Determine the (X, Y) coordinate at the center of the cell enclosing the given text.  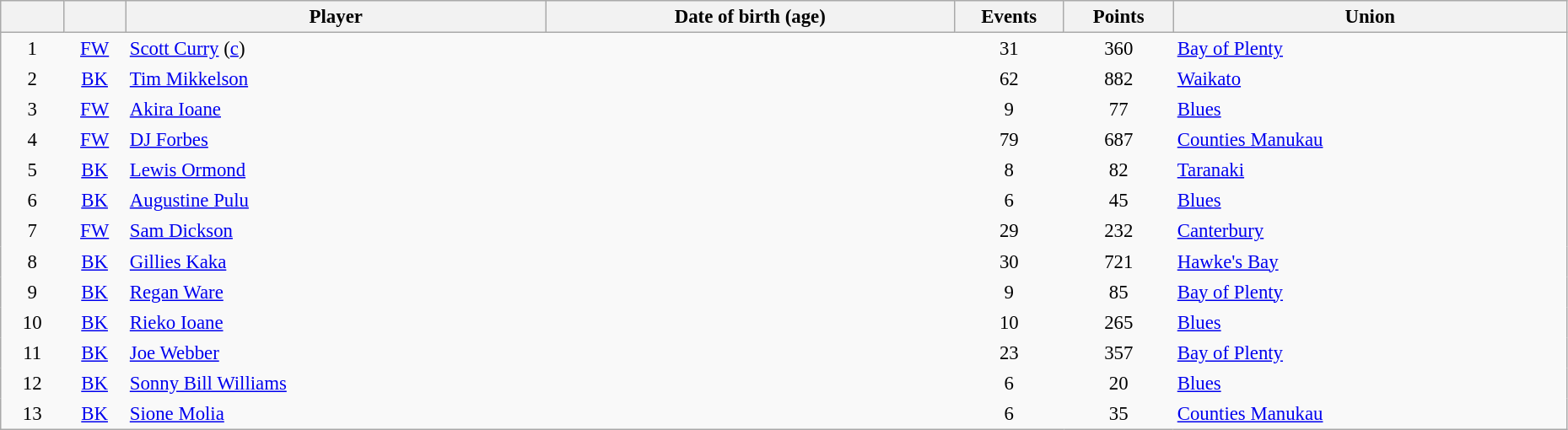
Augustine Pulu (336, 201)
35 (1118, 413)
Points (1118, 17)
Taranaki (1370, 170)
4 (32, 140)
11 (32, 352)
31 (1009, 49)
85 (1118, 292)
Waikato (1370, 78)
360 (1118, 49)
882 (1118, 78)
Akira Ioane (336, 109)
232 (1118, 231)
Gillies Kaka (336, 261)
7 (32, 231)
77 (1118, 109)
20 (1118, 383)
30 (1009, 261)
2 (32, 78)
Rieko Ioane (336, 322)
Union (1370, 17)
DJ Forbes (336, 140)
Joe Webber (336, 352)
Date of birth (age) (750, 17)
12 (32, 383)
Lewis Ormond (336, 170)
687 (1118, 140)
Sione Molia (336, 413)
Sonny Bill Williams (336, 383)
Tim Mikkelson (336, 78)
357 (1118, 352)
Regan Ware (336, 292)
Hawke's Bay (1370, 261)
45 (1118, 201)
Canterbury (1370, 231)
5 (32, 170)
79 (1009, 140)
1 (32, 49)
29 (1009, 231)
Player (336, 17)
62 (1009, 78)
Events (1009, 17)
82 (1118, 170)
23 (1009, 352)
3 (32, 109)
Sam Dickson (336, 231)
721 (1118, 261)
13 (32, 413)
Scott Curry (c) (336, 49)
265 (1118, 322)
